Capture the cell that displays the provided text and extract its [X, Y] central coordinate. 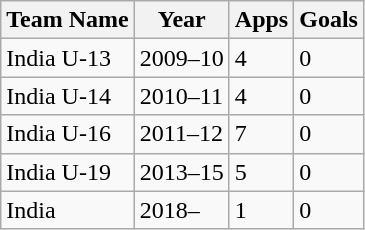
5 [261, 172]
2010–11 [182, 96]
7 [261, 134]
India U-13 [68, 58]
India U-14 [68, 96]
1 [261, 210]
Goals [329, 20]
2013–15 [182, 172]
2009–10 [182, 58]
Team Name [68, 20]
2018– [182, 210]
2011–12 [182, 134]
Apps [261, 20]
India U-19 [68, 172]
India [68, 210]
Year [182, 20]
India U-16 [68, 134]
